Find where the given text appears and provide that cell's center as (x, y) coordinate. 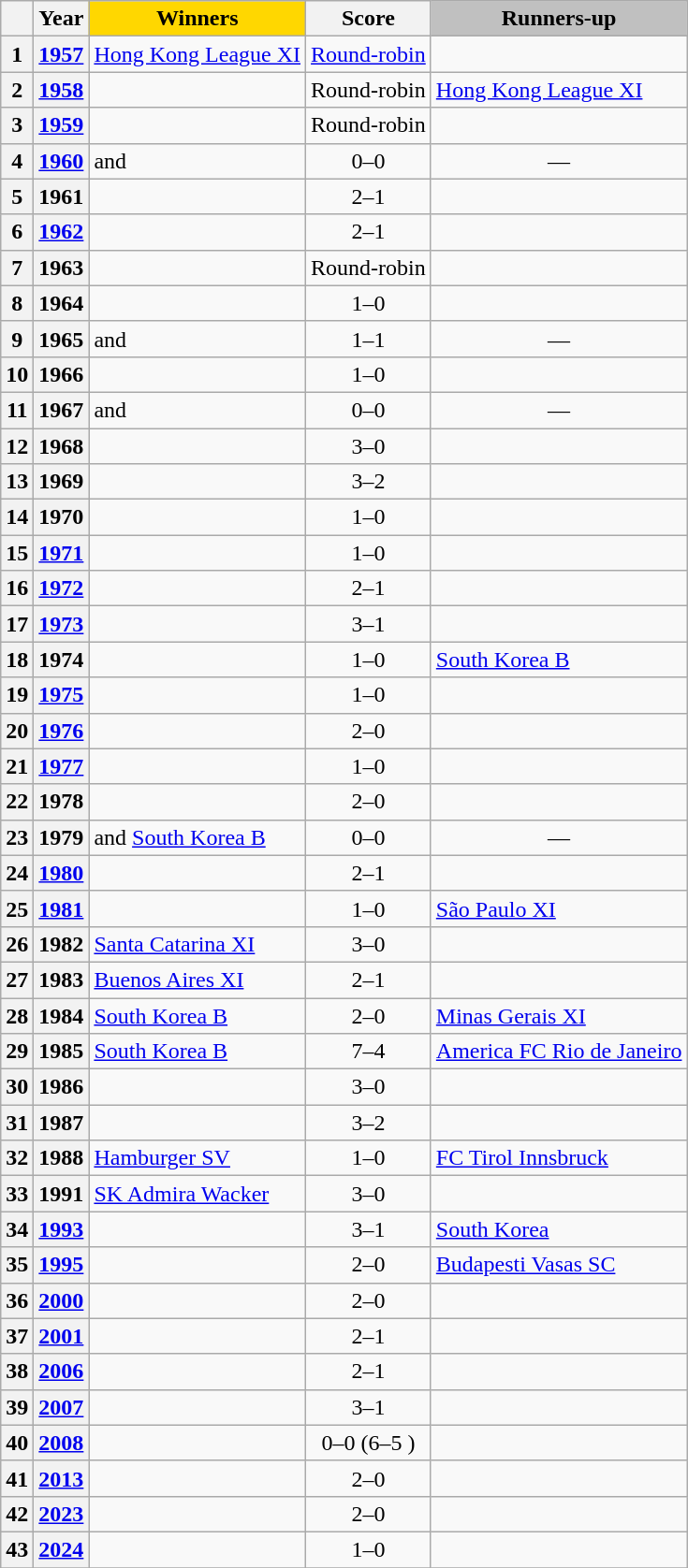
17 (17, 624)
Buenos Aires XI (198, 980)
2013 (62, 1478)
31 (17, 1123)
39 (17, 1407)
2007 (62, 1407)
1970 (62, 517)
21 (17, 766)
15 (17, 553)
1972 (62, 588)
1962 (62, 232)
1993 (62, 1229)
1964 (62, 303)
29 (17, 1052)
Santa Catarina XI (198, 944)
32 (17, 1158)
Minas Gerais XI (559, 1015)
Hamburger SV (198, 1158)
37 (17, 1336)
27 (17, 980)
Winners (198, 19)
40 (17, 1443)
18 (17, 660)
2 (17, 90)
1961 (62, 196)
1974 (62, 660)
34 (17, 1229)
São Paulo XI (559, 908)
1960 (62, 161)
1957 (62, 54)
1984 (62, 1015)
1959 (62, 125)
Budapesti Vasas SC (559, 1265)
2000 (62, 1300)
26 (17, 944)
10 (17, 374)
3 (17, 125)
1978 (62, 802)
25 (17, 908)
1–1 (369, 339)
1991 (62, 1194)
2006 (62, 1372)
2001 (62, 1336)
6 (17, 232)
8 (17, 303)
12 (17, 446)
23 (17, 837)
1987 (62, 1123)
41 (17, 1478)
FC Tirol Innsbruck (559, 1158)
30 (17, 1087)
38 (17, 1372)
2023 (62, 1514)
1969 (62, 482)
22 (17, 802)
1986 (62, 1087)
1973 (62, 624)
7–4 (369, 1052)
1977 (62, 766)
1963 (62, 268)
1967 (62, 410)
11 (17, 410)
1979 (62, 837)
24 (17, 873)
0–0 (6–5 ) (369, 1443)
42 (17, 1514)
35 (17, 1265)
19 (17, 695)
2008 (62, 1443)
1958 (62, 90)
1995 (62, 1265)
14 (17, 517)
1966 (62, 374)
1 (17, 54)
5 (17, 196)
Year (62, 19)
2024 (62, 1549)
1981 (62, 908)
1971 (62, 553)
1976 (62, 731)
1965 (62, 339)
20 (17, 731)
13 (17, 482)
1988 (62, 1158)
and South Korea B (198, 837)
36 (17, 1300)
33 (17, 1194)
28 (17, 1015)
16 (17, 588)
43 (17, 1549)
Score (369, 19)
1983 (62, 980)
America FC Rio de Janeiro (559, 1052)
1975 (62, 695)
4 (17, 161)
South Korea (559, 1229)
1980 (62, 873)
1985 (62, 1052)
1968 (62, 446)
9 (17, 339)
Runners-up (559, 19)
7 (17, 268)
SK Admira Wacker (198, 1194)
1982 (62, 944)
